From the cell containing the given text, extract its center point as (x, y) coordinate. 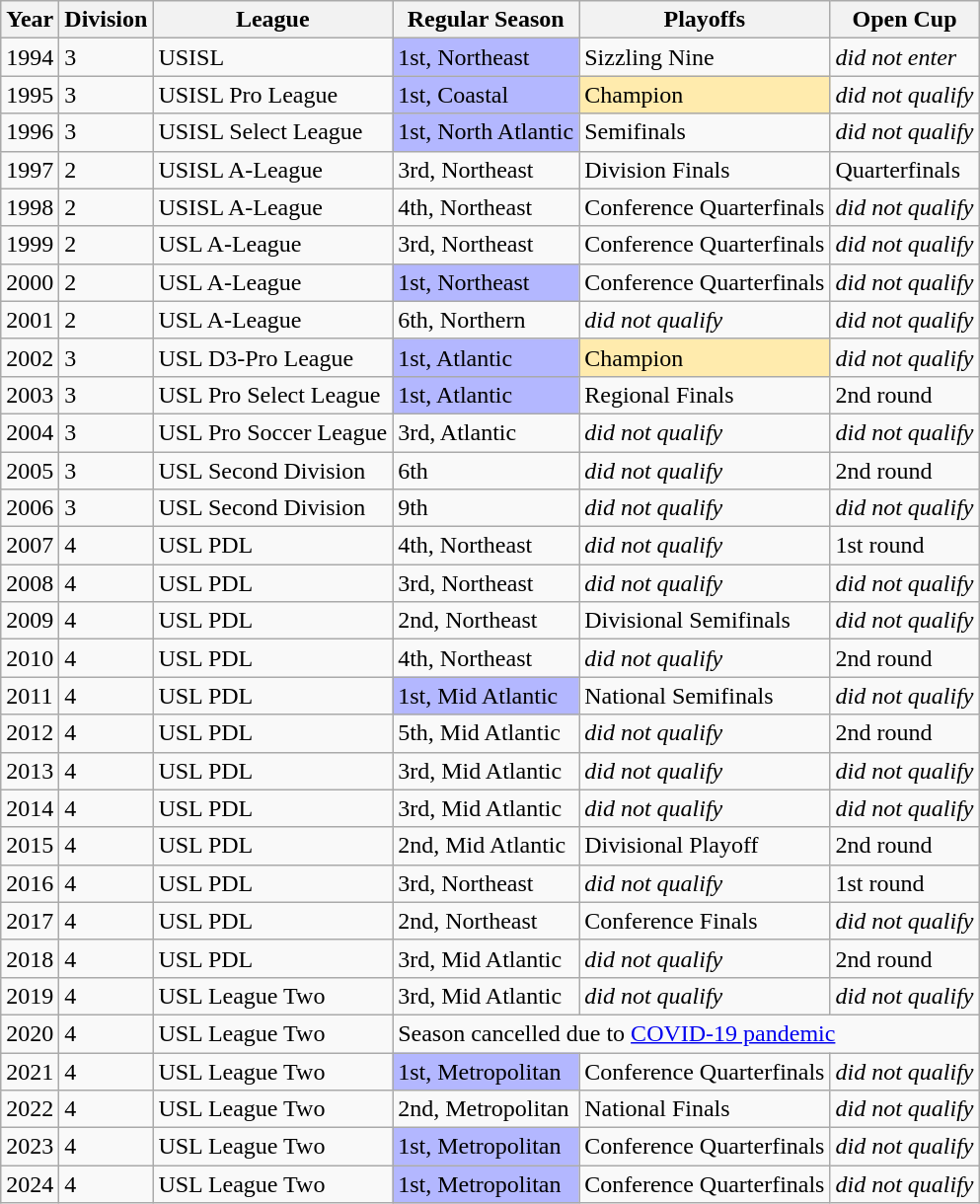
1st, Coastal (486, 95)
2022 (30, 1109)
2016 (30, 883)
1997 (30, 170)
USL D3-Pro League (272, 357)
USISL (272, 57)
2nd, Mid Atlantic (486, 846)
2020 (30, 1033)
9th (486, 508)
Playoffs (705, 20)
Divisional Semifinals (705, 621)
2021 (30, 1071)
2014 (30, 808)
Conference Finals (705, 921)
did not enter (904, 57)
2017 (30, 921)
2000 (30, 282)
1st, Mid Atlantic (486, 696)
Quarterfinals (904, 170)
2005 (30, 471)
USISL Pro League (272, 95)
2010 (30, 658)
Sizzling Nine (705, 57)
2019 (30, 996)
USL Pro Soccer League (272, 432)
2018 (30, 958)
National Finals (705, 1109)
Regional Finals (705, 395)
USISL Select League (272, 132)
League (272, 20)
2013 (30, 771)
3rd, Atlantic (486, 432)
National Semifinals (705, 696)
2008 (30, 583)
USL Pro Select League (272, 395)
Regular Season (486, 20)
1999 (30, 245)
Division (107, 20)
1995 (30, 95)
Open Cup (904, 20)
2004 (30, 432)
2012 (30, 733)
1st, North Atlantic (486, 132)
Year (30, 20)
2015 (30, 846)
1998 (30, 207)
2024 (30, 1184)
Division Finals (705, 170)
2006 (30, 508)
2nd, Metropolitan (486, 1109)
Divisional Playoff (705, 846)
1994 (30, 57)
5th, Mid Atlantic (486, 733)
Season cancelled due to COVID-19 pandemic (686, 1033)
6th, Northern (486, 320)
2011 (30, 696)
2002 (30, 357)
2007 (30, 546)
2003 (30, 395)
1996 (30, 132)
2023 (30, 1147)
Semifinals (705, 132)
2009 (30, 621)
6th (486, 471)
2001 (30, 320)
